Locate the cell with the specified text and output its [X, Y] center coordinate. 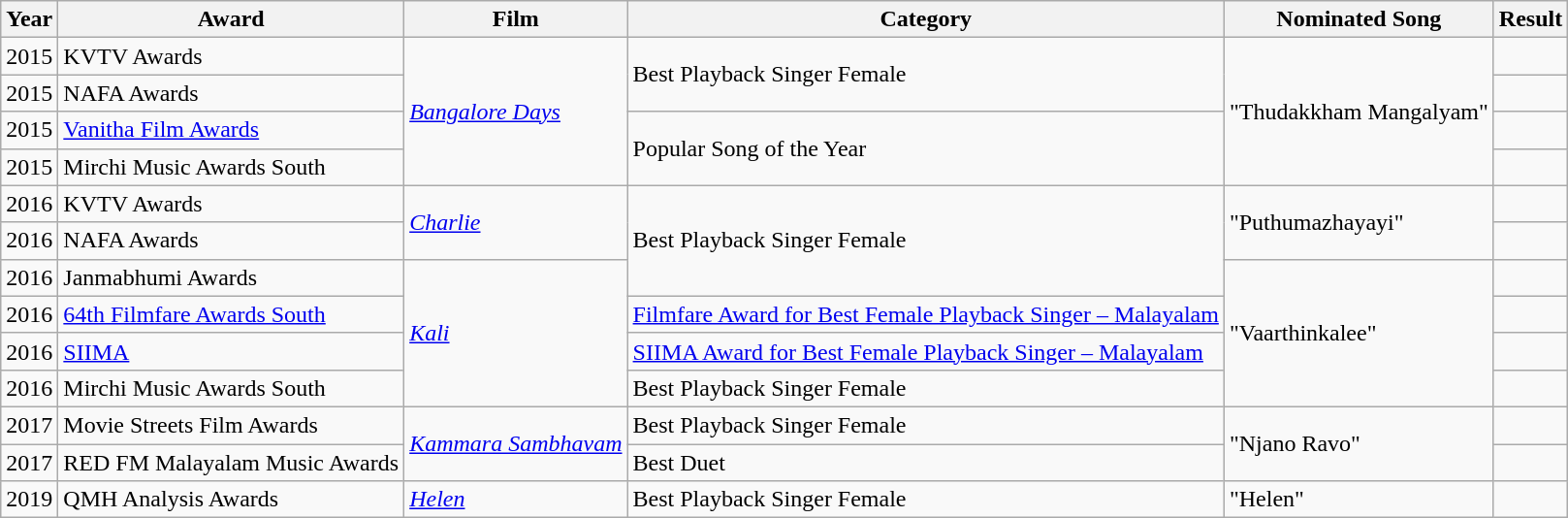
Nominated Song [1359, 19]
"Helen" [1359, 500]
Vanitha Film Awards [231, 130]
Helen [516, 500]
Year [29, 19]
Popular Song of the Year [925, 148]
Result [1530, 19]
Bangalore Days [516, 112]
2019 [29, 500]
Janmabhumi Awards [231, 277]
"Puthumazhayayi" [1359, 222]
"Thudakkham Mangalyam" [1359, 112]
Film [516, 19]
Category [925, 19]
"Njano Ravo" [1359, 443]
Filmfare Award for Best Female Playback Singer – Malayalam [925, 314]
QMH Analysis Awards [231, 500]
Kammara Sambhavam [516, 443]
Award [231, 19]
SIIMA Award for Best Female Playback Singer – Malayalam [925, 351]
"Vaarthinkalee" [1359, 333]
SIIMA [231, 351]
Best Duet [925, 463]
RED FM Malayalam Music Awards [231, 463]
Charlie [516, 222]
Kali [516, 333]
Movie Streets Film Awards [231, 425]
64th Filmfare Awards South [231, 314]
